Extract the (X, Y) coordinate from the center of the cell holding the provided text.  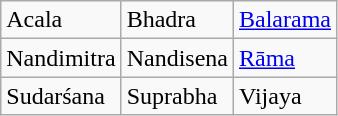
Sudarśana (61, 96)
Vijaya (284, 96)
Rāma (284, 58)
Nandisena (177, 58)
Acala (61, 20)
Bhadra (177, 20)
Nandimitra (61, 58)
Balarama (284, 20)
Suprabha (177, 96)
